Determine the (x, y) coordinate at the center of the cell enclosing the given text.  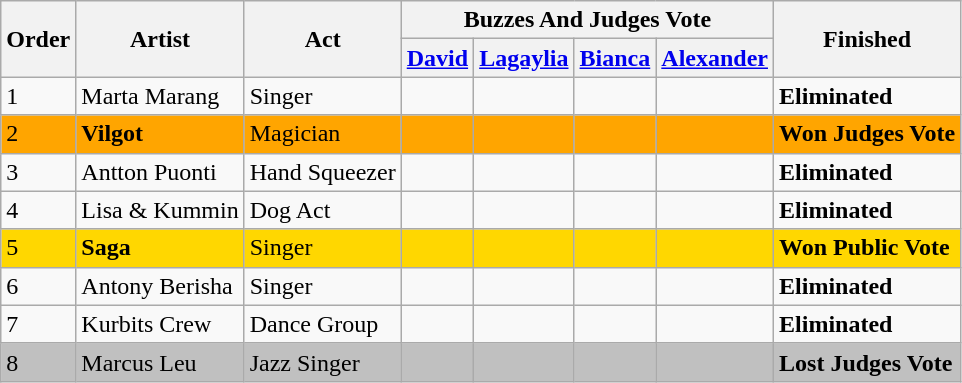
Magician (322, 134)
Lisa & Kummin (160, 210)
Finished (868, 39)
Saga (160, 248)
Buzzes And Judges Vote (587, 20)
Vilgot (160, 134)
Dance Group (322, 324)
4 (38, 210)
Order (38, 39)
Bianca (615, 58)
2 (38, 134)
6 (38, 286)
Kurbits Crew (160, 324)
Marta Marang (160, 96)
3 (38, 172)
Act (322, 39)
1 (38, 96)
Antony Berisha (160, 286)
Won Judges Vote (868, 134)
8 (38, 362)
Lagaylia (524, 58)
Artist (160, 39)
5 (38, 248)
Marcus Leu (160, 362)
Dog Act (322, 210)
7 (38, 324)
Hand Squeezer (322, 172)
Lost Judges Vote (868, 362)
David (437, 58)
Won Public Vote (868, 248)
Antton Puonti (160, 172)
Alexander (715, 58)
Jazz Singer (322, 362)
